For the text-containing cell, return its midpoint in (x, y) coordinate format. 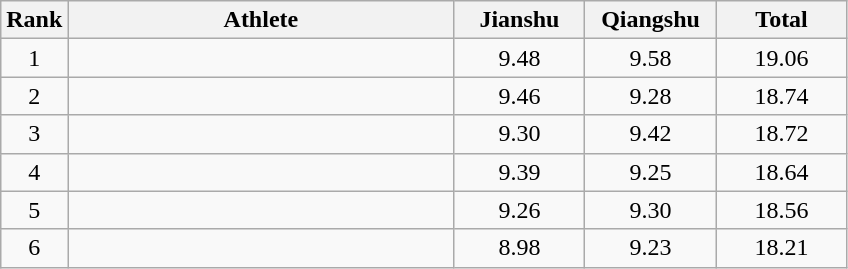
9.25 (650, 172)
18.21 (782, 248)
9.23 (650, 248)
18.56 (782, 210)
9.26 (520, 210)
18.64 (782, 172)
Athlete (261, 20)
5 (34, 210)
4 (34, 172)
6 (34, 248)
9.58 (650, 58)
9.28 (650, 96)
3 (34, 134)
9.48 (520, 58)
Total (782, 20)
18.72 (782, 134)
Jianshu (520, 20)
Qiangshu (650, 20)
Rank (34, 20)
8.98 (520, 248)
18.74 (782, 96)
19.06 (782, 58)
9.46 (520, 96)
1 (34, 58)
9.39 (520, 172)
9.42 (650, 134)
2 (34, 96)
